From the cell containing the given text, extract its center point as [x, y] coordinate. 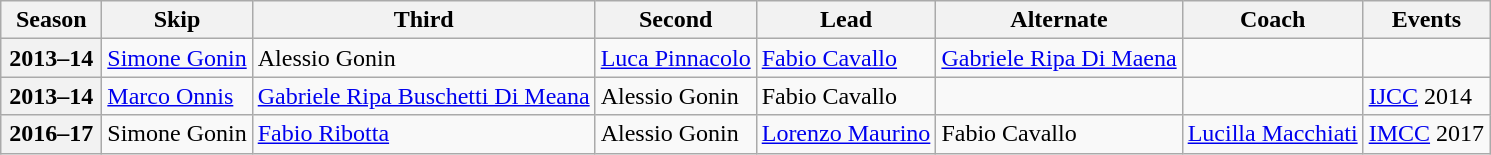
Lorenzo Maurino [846, 134]
Alternate [1059, 20]
Events [1426, 20]
Skip [177, 20]
Gabriele Ripa Buschetti Di Meana [424, 96]
Second [676, 20]
Luca Pinnacolo [676, 58]
Third [424, 20]
Lucilla Macchiati [1272, 134]
Lead [846, 20]
IMCC 2017 [1426, 134]
Season [52, 20]
IJCC 2014 [1426, 96]
Gabriele Ripa Di Maena [1059, 58]
Fabio Ribotta [424, 134]
Marco Onnis [177, 96]
2016–17 [52, 134]
Coach [1272, 20]
